Locate the cell with the specified text and output its [x, y] center coordinate. 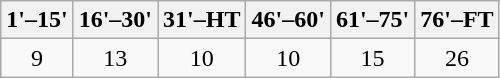
1'–15' [37, 20]
46'–60' [288, 20]
76'–FT [457, 20]
61'–75' [372, 20]
16'–30' [115, 20]
13 [115, 58]
26 [457, 58]
31'–HT [202, 20]
15 [372, 58]
9 [37, 58]
